Locate the cell with the specified text and output its (x, y) center coordinate. 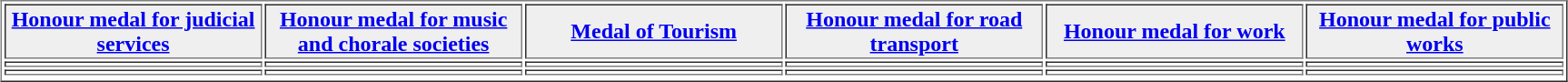
Honour medal for music and chorale societies (393, 31)
Medal of Tourism (654, 31)
Honour medal for work (1175, 31)
Honour medal for public works (1435, 31)
Honour medal for judicial services (134, 31)
Honour medal for road transport (914, 31)
